Identify which cell holds the provided text, then report its [X, Y] central coordinate. 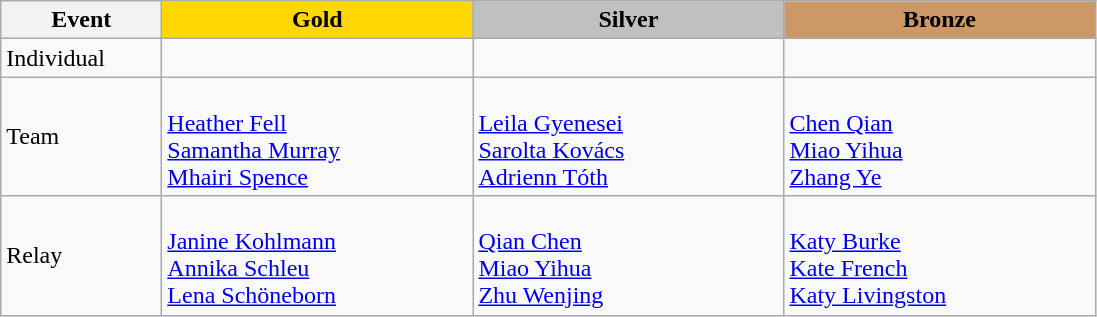
Janine KohlmannAnnika SchleuLena Schöneborn [318, 256]
Relay [82, 256]
Gold [318, 20]
Silver [628, 20]
Qian ChenMiao YihuaZhu Wenjing [628, 256]
Individual [82, 58]
Event [82, 20]
Katy BurkeKate FrenchKaty Livingston [940, 256]
Leila GyeneseiSarolta KovácsAdrienn Tóth [628, 136]
Team [82, 136]
Chen QianMiao YihuaZhang Ye [940, 136]
Heather FellSamantha MurrayMhairi Spence [318, 136]
Bronze [940, 20]
